Detect which cell encompasses the target text, then output its (X, Y) center coordinate. 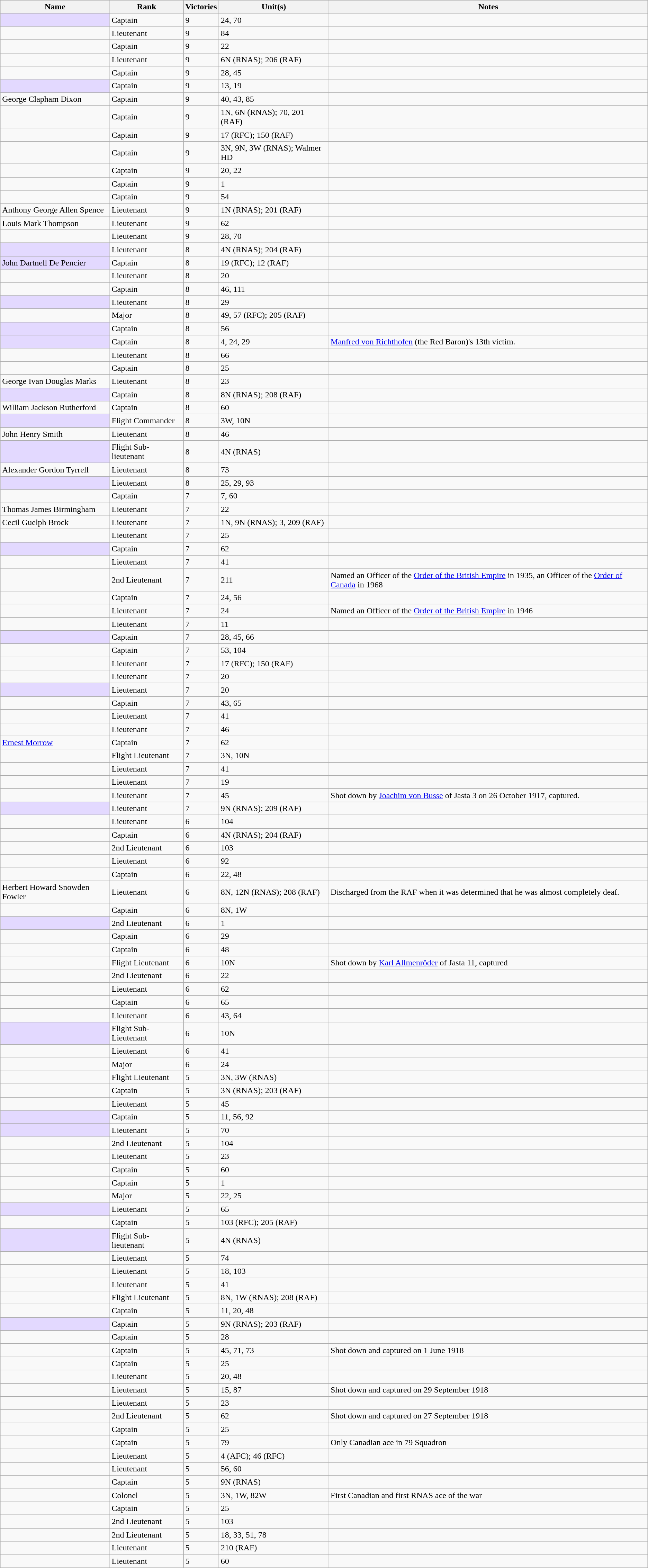
8N (RNAS); 208 (RAF) (273, 394)
3N, 9N, 3W (RNAS); Walmer HD (273, 152)
4, 24, 29 (273, 342)
28 (273, 1337)
24, 70 (273, 20)
19 (RFC); 12 (RAF) (273, 263)
3W, 10N (273, 421)
13, 19 (273, 86)
66 (273, 355)
Herbert Howard Snowden Fowler (55, 892)
28, 70 (273, 236)
Ernest Morrow (55, 742)
Only Canadian ace in 79 Squadron (488, 1442)
54 (273, 197)
43, 64 (273, 1015)
Discharged from the RAF when it was determined that he was almost completely deaf. (488, 892)
George Clapham Dixon (55, 99)
92 (273, 861)
103 (RFC); 205 (RAF) (273, 1222)
Rank (147, 7)
Colonel (147, 1495)
15, 87 (273, 1390)
Manfred von Richthofen (the Red Baron)'s 13th victim. (488, 342)
1N, 6N (RNAS); 70, 201 (RAF) (273, 117)
11 (273, 624)
1N, 9N (RNAS); 3, 209 (RAF) (273, 522)
25, 29, 93 (273, 483)
211 (273, 579)
Name (55, 7)
First Canadian and first RNAS ace of the war (488, 1495)
28, 45 (273, 73)
Shot down by Karl Allmenröder of Jasta 11, captured (488, 963)
19 (273, 782)
Named an Officer of the Order of the British Empire in 1935, an Officer of the Order of Canada in 1968 (488, 579)
Shot down and captured on 27 September 1918 (488, 1416)
Unit(s) (273, 7)
Named an Officer of the Order of the British Empire in 1946 (488, 611)
1N (RNAS); 201 (RAF) (273, 210)
John Henry Smith (55, 434)
Alexander Gordon Tyrrell (55, 470)
73 (273, 470)
8N, 1W (RNAS); 208 (RAF) (273, 1298)
84 (273, 33)
8N, 12N (RNAS); 208 (RAF) (273, 892)
Shot down and captured on 29 September 1918 (488, 1390)
20, 22 (273, 170)
79 (273, 1442)
Victories (201, 7)
Thomas James Birmingham (55, 509)
56, 60 (273, 1469)
William Jackson Rutherford (55, 408)
9N (RNAS); 209 (RAF) (273, 808)
4 (AFC); 46 (RFC) (273, 1456)
3N, 1W, 82W (273, 1495)
24, 56 (273, 597)
7, 60 (273, 496)
18, 33, 51, 78 (273, 1535)
Shot down by Joachim von Busse of Jasta 3 on 26 October 1917, captured. (488, 795)
210 (RAF) (273, 1548)
22, 48 (273, 874)
9N (RNAS) (273, 1482)
3N, 10N (273, 756)
53, 104 (273, 650)
20, 48 (273, 1377)
John Dartnell De Pencier (55, 263)
22, 25 (273, 1196)
40, 43, 85 (273, 99)
Anthony George Allen Spence (55, 210)
9N (RNAS); 203 (RAF) (273, 1324)
Louis Mark Thompson (55, 223)
11, 56, 92 (273, 1117)
Flight Sub-Lieutenant (147, 1033)
49, 57 (RFC); 205 (RAF) (273, 315)
Cecil Guelph Brock (55, 522)
46, 111 (273, 289)
Shot down and captured on 1 June 1918 (488, 1350)
70 (273, 1130)
43, 65 (273, 703)
6N (RNAS); 206 (RAF) (273, 60)
28, 45, 66 (273, 637)
56 (273, 328)
74 (273, 1258)
48 (273, 949)
18, 103 (273, 1271)
3N (RNAS); 203 (RAF) (273, 1091)
Flight Commander (147, 421)
8N, 1W (273, 910)
3N, 3W (RNAS) (273, 1078)
45, 71, 73 (273, 1350)
George Ivan Douglas Marks (55, 381)
Notes (488, 7)
11, 20, 48 (273, 1311)
